Extract the [X, Y] coordinate from the center of the cell holding the provided text.  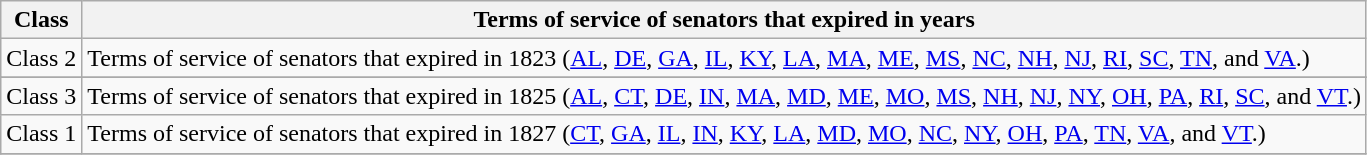
Class 3 [42, 96]
Terms of service of senators that expired in 1825 (AL, CT, DE, IN, MA, MD, ME, MO, MS, NH, NJ, NY, OH, PA, RI, SC, and VT.) [724, 96]
Terms of service of senators that expired in 1823 (AL, DE, GA, IL, KY, LA, MA, ME, MS, NC, NH, NJ, RI, SC, TN, and VA.) [724, 58]
Class 2 [42, 58]
Class 1 [42, 134]
Class [42, 20]
Terms of service of senators that expired in 1827 (CT, GA, IL, IN, KY, LA, MD, MO, NC, NY, OH, PA, TN, VA, and VT.) [724, 134]
Terms of service of senators that expired in years [724, 20]
